Find where the given text appears and provide that cell's center as [X, Y] coordinate. 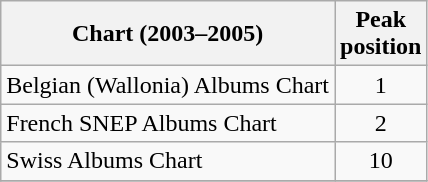
1 [380, 85]
Swiss Albums Chart [168, 161]
Peakposition [380, 34]
10 [380, 161]
2 [380, 123]
Chart (2003–2005) [168, 34]
French SNEP Albums Chart [168, 123]
Belgian (Wallonia) Albums Chart [168, 85]
